Return (X, Y) of the center of cell containing provided text 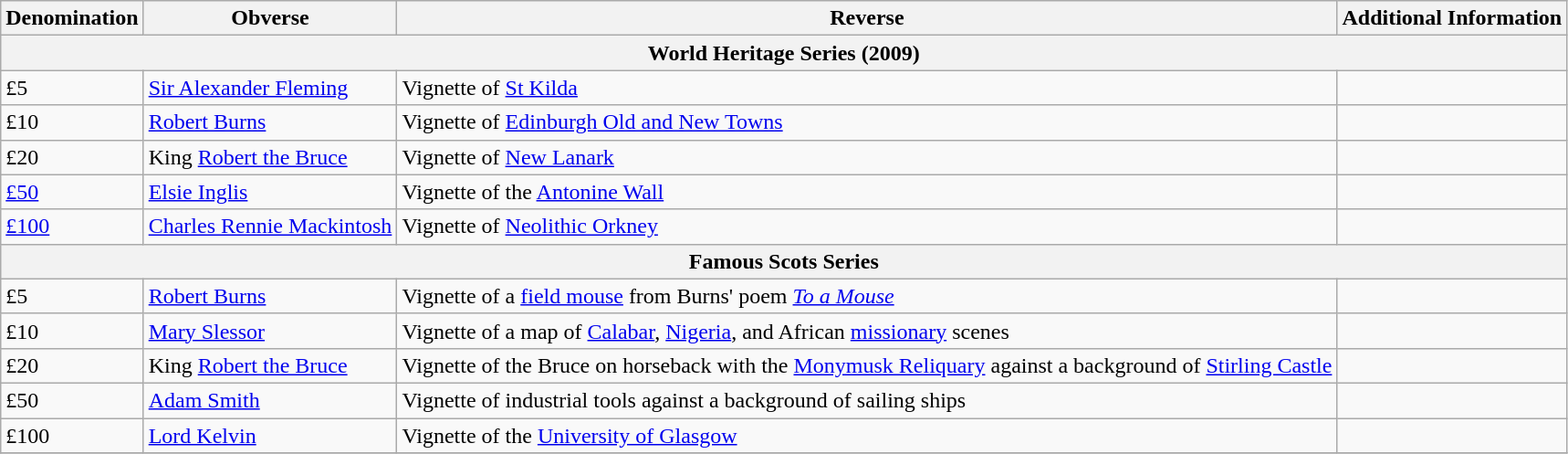
Vignette of a field mouse from Burns' poem To a Mouse (867, 296)
Vignette of New Lanark (867, 157)
Vignette of industrial tools against a background of sailing ships (867, 400)
Lord Kelvin (270, 436)
Vignette of St Kilda (867, 88)
Vignette of the Antonine Wall (867, 192)
Famous Scots Series (784, 261)
Vignette of Neolithic Orkney (867, 227)
Charles Rennie Mackintosh (270, 227)
Denomination (72, 18)
Elsie Inglis (270, 192)
Additional Information (1452, 18)
Mary Slessor (270, 331)
Vignette of the Bruce on horseback with the Monymusk Reliquary against a background of Stirling Castle (867, 365)
Vignette of the University of Glasgow (867, 436)
Reverse (867, 18)
World Heritage Series (2009) (784, 53)
Adam Smith (270, 400)
Obverse (270, 18)
Vignette of a map of Calabar, Nigeria, and African missionary scenes (867, 331)
Vignette of Edinburgh Old and New Towns (867, 122)
Sir Alexander Fleming (270, 88)
